Return [x, y] of the center of cell containing provided text 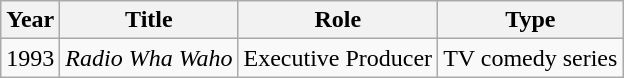
Executive Producer [338, 58]
Radio Wha Waho [149, 58]
Title [149, 20]
TV comedy series [530, 58]
Year [30, 20]
1993 [30, 58]
Role [338, 20]
Type [530, 20]
